Scan for the cell matching the given text and deliver its [x, y] coordinate at center. 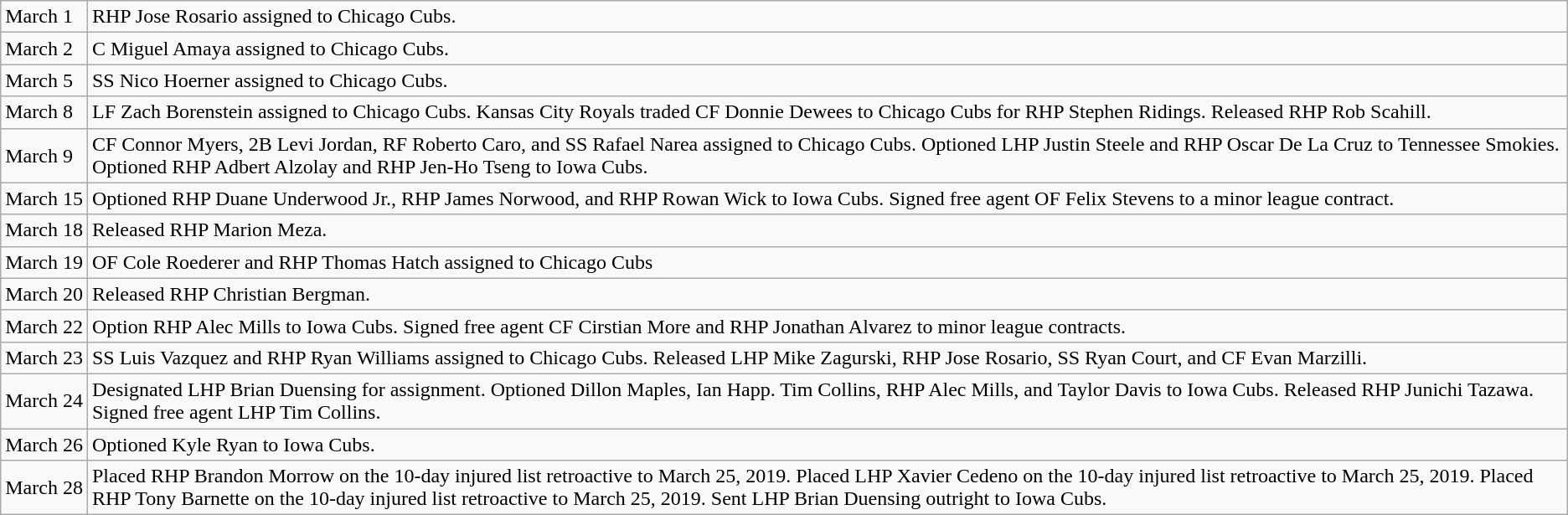
SS Nico Hoerner assigned to Chicago Cubs. [828, 80]
March 15 [44, 198]
Optioned RHP Duane Underwood Jr., RHP James Norwood, and RHP Rowan Wick to Iowa Cubs. Signed free agent OF Felix Stevens to a minor league contract. [828, 198]
March 26 [44, 445]
March 9 [44, 156]
March 20 [44, 294]
C Miguel Amaya assigned to Chicago Cubs. [828, 49]
March 18 [44, 230]
March 28 [44, 487]
RHP Jose Rosario assigned to Chicago Cubs. [828, 17]
Released RHP Christian Bergman. [828, 294]
March 19 [44, 262]
Released RHP Marion Meza. [828, 230]
March 8 [44, 112]
Optioned Kyle Ryan to Iowa Cubs. [828, 445]
SS Luis Vazquez and RHP Ryan Williams assigned to Chicago Cubs. Released LHP Mike Zagurski, RHP Jose Rosario, SS Ryan Court, and CF Evan Marzilli. [828, 358]
March 24 [44, 400]
March 22 [44, 326]
March 23 [44, 358]
March 1 [44, 17]
Option RHP Alec Mills to Iowa Cubs. Signed free agent CF Cirstian More and RHP Jonathan Alvarez to minor league contracts. [828, 326]
March 5 [44, 80]
OF Cole Roederer and RHP Thomas Hatch assigned to Chicago Cubs [828, 262]
March 2 [44, 49]
